For the text-containing cell, return its midpoint in (X, Y) coordinate format. 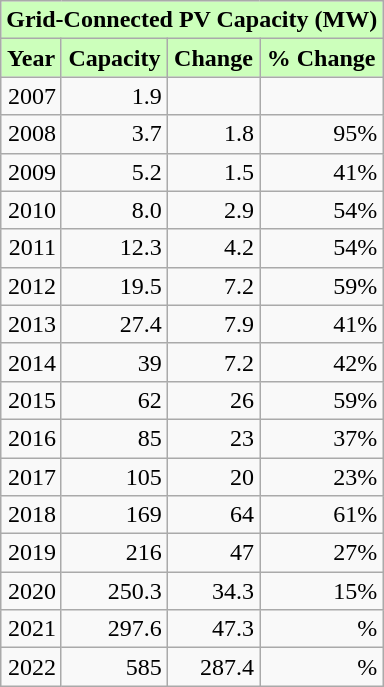
2014 (32, 362)
12.3 (114, 248)
47 (213, 553)
250.3 (114, 591)
2020 (32, 591)
2022 (32, 667)
Grid-Connected PV Capacity (MW) (192, 20)
42% (322, 362)
39 (114, 362)
64 (213, 515)
585 (114, 667)
2007 (32, 96)
26 (213, 400)
2010 (32, 210)
2009 (32, 172)
2011 (32, 248)
8.0 (114, 210)
19.5 (114, 286)
216 (114, 553)
23 (213, 438)
Capacity (114, 58)
85 (114, 438)
3.7 (114, 134)
2.9 (213, 210)
2008 (32, 134)
15% (322, 591)
287.4 (213, 667)
2013 (32, 324)
2021 (32, 629)
20 (213, 477)
169 (114, 515)
37% (322, 438)
27.4 (114, 324)
Change (213, 58)
% Change (322, 58)
297.6 (114, 629)
27% (322, 553)
5.2 (114, 172)
1.8 (213, 134)
105 (114, 477)
7.9 (213, 324)
95% (322, 134)
2019 (32, 553)
62 (114, 400)
2018 (32, 515)
1.5 (213, 172)
1.9 (114, 96)
Year (32, 58)
2012 (32, 286)
2017 (32, 477)
2016 (32, 438)
34.3 (213, 591)
4.2 (213, 248)
2015 (32, 400)
61% (322, 515)
47.3 (213, 629)
23% (322, 477)
